Pinpoint the cell where the given text exists, returning its [X, Y] midpoint coordinate. 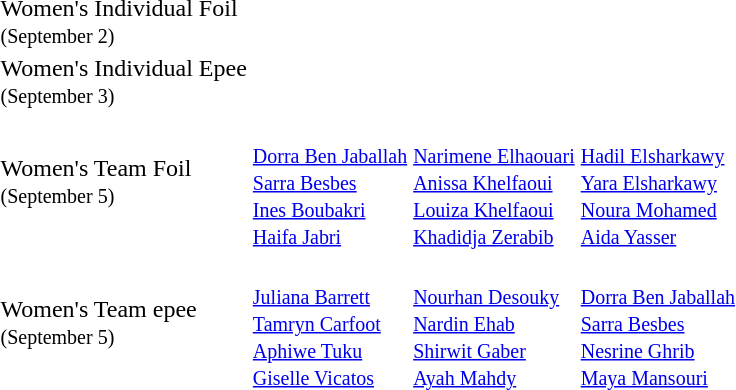
Dorra Ben Jaballah Sarra Besbes Ines Boubakri Haifa Jabri [330, 182]
Hadil Elsharkawy Yara Elsharkawy Noura Mohamed Aida Yasser [658, 182]
Narimene Elhaouari Anissa Khelfaoui Louiza Khelfaoui Khadidja Zerabib [494, 182]
